Return the (x, y) coordinate for the center point of the cell that contains the specified text.  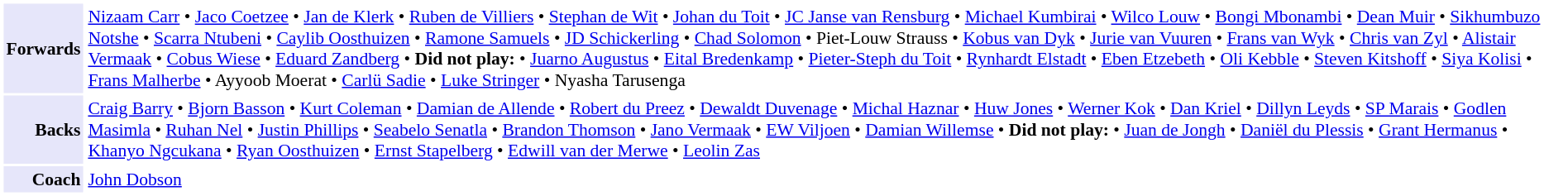
Coach (43, 179)
Backs (43, 130)
Forwards (43, 48)
John Dobson (825, 179)
